For the text-containing cell, return its midpoint in (x, y) coordinate format. 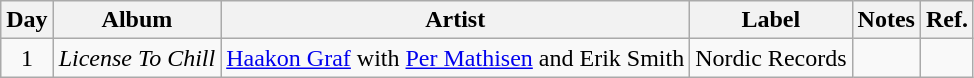
Ref. (946, 20)
Album (137, 20)
Nordic Records (771, 58)
Notes (886, 20)
1 (27, 58)
License To Chill (137, 58)
Artist (456, 20)
Label (771, 20)
Haakon Graf with Per Mathisen and Erik Smith (456, 58)
Day (27, 20)
